For the text-containing cell, return its midpoint in [x, y] coordinate format. 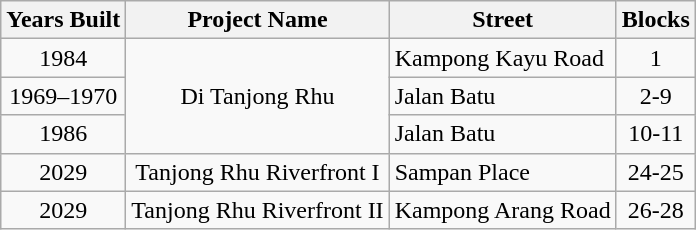
Di Tanjong Rhu [258, 96]
1969–1970 [64, 96]
24-25 [656, 172]
1986 [64, 134]
Sampan Place [502, 172]
Project Name [258, 20]
Years Built [64, 20]
Street [502, 20]
Blocks [656, 20]
Kampong Arang Road [502, 210]
Tanjong Rhu Riverfront II [258, 210]
1 [656, 58]
2-9 [656, 96]
10-11 [656, 134]
1984 [64, 58]
26-28 [656, 210]
Kampong Kayu Road [502, 58]
Tanjong Rhu Riverfront I [258, 172]
